Find where the given text appears and provide that cell's center as (x, y) coordinate. 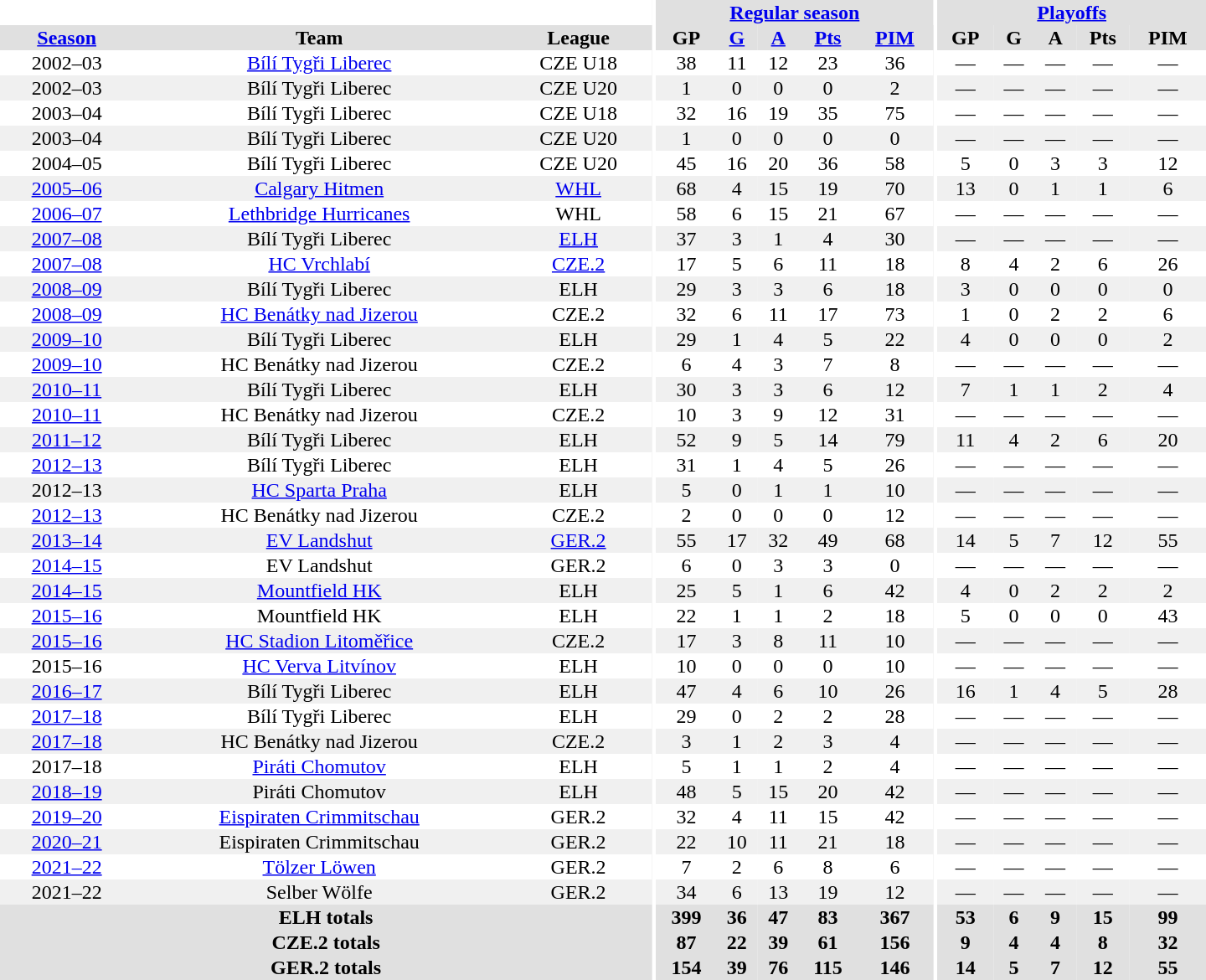
Team (319, 38)
53 (965, 917)
Playoffs (1072, 13)
2013–14 (67, 540)
34 (687, 892)
23 (827, 63)
2019–20 (67, 817)
Regular season (795, 13)
76 (779, 967)
GER.2 totals (326, 967)
48 (687, 792)
87 (687, 942)
CZE.2 totals (326, 942)
HC Vrchlabí (319, 264)
38 (687, 63)
25 (687, 591)
70 (894, 188)
154 (687, 967)
HC Sparta Praha (319, 490)
83 (827, 917)
146 (894, 967)
Calgary Hitmen (319, 188)
52 (687, 440)
ELH totals (326, 917)
37 (687, 239)
Season (67, 38)
99 (1167, 917)
115 (827, 967)
2011–12 (67, 440)
2005–06 (67, 188)
79 (894, 440)
2004–05 (67, 163)
43 (1167, 616)
75 (894, 113)
367 (894, 917)
Lethbridge Hurricanes (319, 214)
67 (894, 214)
HC Stadion Litoměřice (319, 641)
HC Verva Litvínov (319, 666)
Tölzer Löwen (319, 867)
73 (894, 314)
45 (687, 163)
League (578, 38)
399 (687, 917)
2020–21 (67, 842)
61 (827, 942)
156 (894, 942)
2018–19 (67, 792)
49 (827, 540)
2006–07 (67, 214)
2016–17 (67, 691)
Selber Wölfe (319, 892)
35 (827, 113)
